Capture the cell that displays the provided text and extract its [x, y] central coordinate. 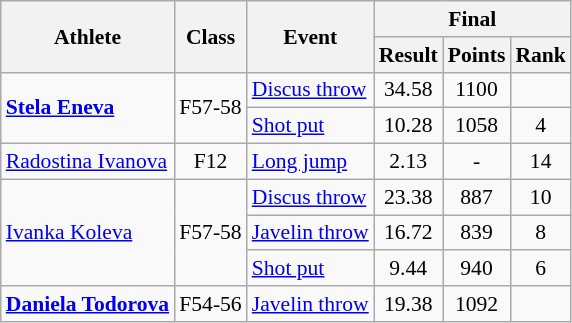
Ivanka Koleva [88, 232]
Rank [540, 55]
1092 [477, 304]
19.38 [408, 304]
Radostina Ivanova [88, 162]
1058 [477, 126]
1100 [477, 90]
Athlete [88, 36]
10.28 [408, 126]
Event [310, 36]
Final [472, 19]
Result [408, 55]
Stela Eneva [88, 108]
- [477, 162]
9.44 [408, 269]
14 [540, 162]
Daniela Todorova [88, 304]
10 [540, 197]
Points [477, 55]
839 [477, 233]
2.13 [408, 162]
16.72 [408, 233]
4 [540, 126]
F54-56 [210, 304]
940 [477, 269]
887 [477, 197]
23.38 [408, 197]
6 [540, 269]
Long jump [310, 162]
34.58 [408, 90]
8 [540, 233]
Class [210, 36]
F12 [210, 162]
